Provide the (X, Y) coordinate of the cell's center where the given text is located.  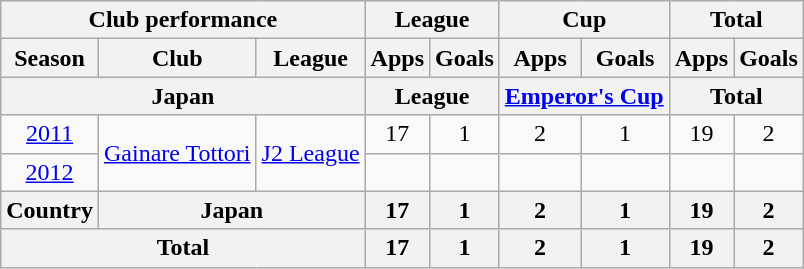
Gainare Tottori (177, 153)
Season (50, 58)
2012 (50, 172)
2011 (50, 134)
J2 League (310, 153)
Club performance (183, 20)
Emperor's Cup (584, 96)
Country (50, 210)
Club (177, 58)
Cup (584, 20)
